Return the (x, y) coordinate for the center point of the cell that contains the specified text.  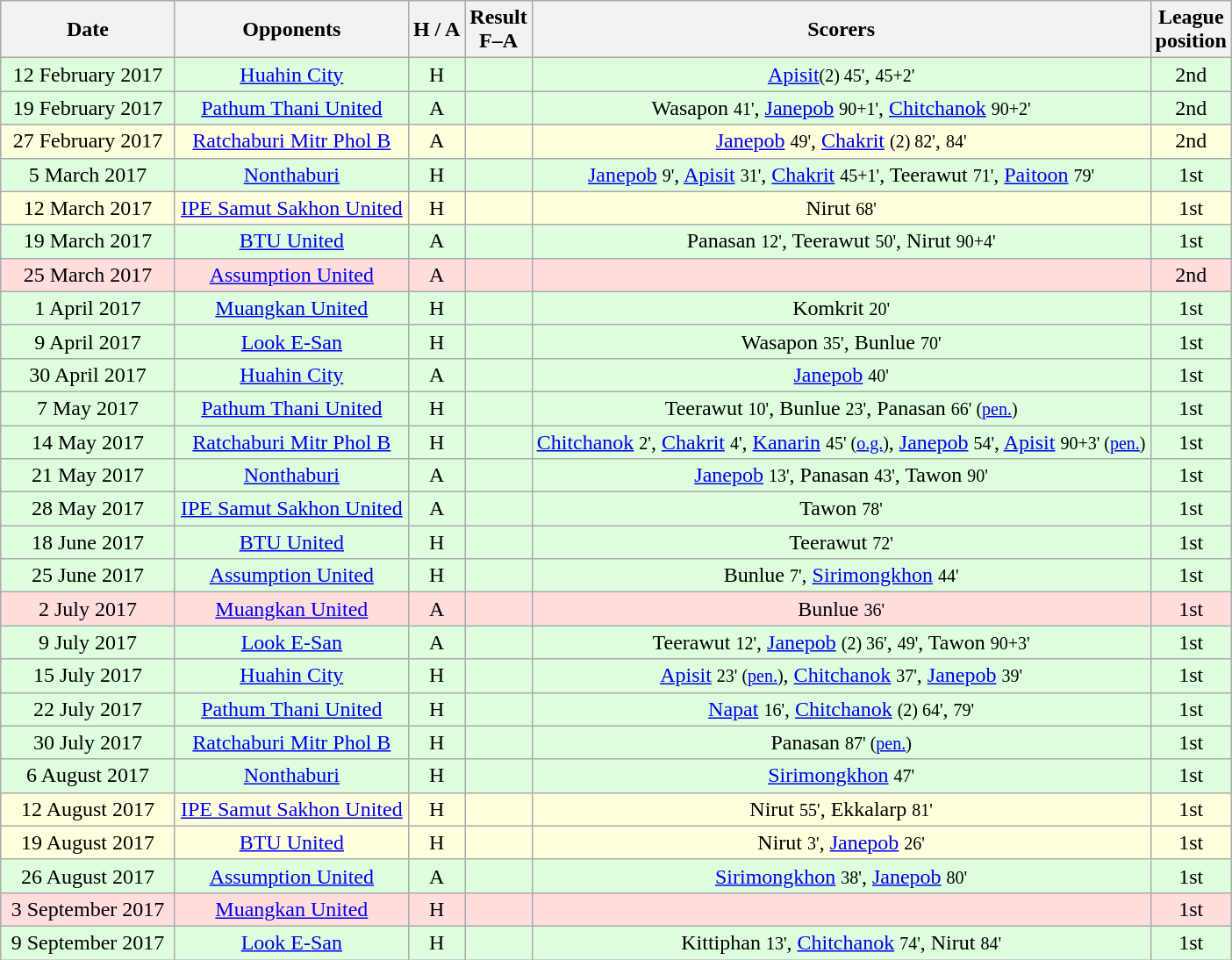
Komkrit 20' (841, 308)
19 August 2017 (88, 842)
30 July 2017 (88, 742)
Wasapon 41', Janepob 90+1', Chitchanok 90+2' (841, 108)
21 May 2017 (88, 476)
9 July 2017 (88, 642)
Sirimongkhon 47' (841, 776)
25 June 2017 (88, 576)
Leagueposition (1191, 30)
Wasapon 35', Bunlue 70' (841, 341)
12 March 2017 (88, 208)
Apisit 23' (pen.), Chitchanok 37', Janepob 39' (841, 676)
19 February 2017 (88, 108)
Nirut 3', Janepob 26' (841, 842)
Tawon 78' (841, 509)
1 April 2017 (88, 308)
Scorers (841, 30)
14 May 2017 (88, 441)
3 September 2017 (88, 909)
Sirimongkhon 38', Janepob 80' (841, 876)
Janepob 13', Panasan 43', Tawon 90' (841, 476)
30 April 2017 (88, 375)
12 August 2017 (88, 809)
Teerawut 10', Bunlue 23', Panasan 66' (pen.) (841, 408)
Chitchanok 2', Chakrit 4', Kanarin 45' (o.g.), Janepob 54', Apisit 90+3' (pen.) (841, 441)
Teerawut 12', Janepob (2) 36', 49', Tawon 90+3' (841, 642)
Janepob 49', Chakrit (2) 82', 84' (841, 141)
7 May 2017 (88, 408)
Opponents (291, 30)
Bunlue 7', Sirimongkhon 44' (841, 576)
Janepob 40' (841, 375)
9 April 2017 (88, 341)
Nirut 68' (841, 208)
25 March 2017 (88, 275)
Panasan 12', Teerawut 50', Nirut 90+4' (841, 241)
ResultF–A (498, 30)
12 February 2017 (88, 75)
26 August 2017 (88, 876)
27 February 2017 (88, 141)
28 May 2017 (88, 509)
19 March 2017 (88, 241)
Panasan 87' (pen.) (841, 742)
15 July 2017 (88, 676)
Napat 16', Chitchanok (2) 64', 79' (841, 709)
22 July 2017 (88, 709)
Teerawut 72' (841, 542)
Kittiphan 13', Chitchanok 74', Nirut 84' (841, 942)
18 June 2017 (88, 542)
Janepob 9', Apisit 31', Chakrit 45+1', Teerawut 71', Paitoon 79' (841, 175)
Nirut 55', Ekkalarp 81' (841, 809)
5 March 2017 (88, 175)
Date (88, 30)
6 August 2017 (88, 776)
Bunlue 36' (841, 609)
H / A (436, 30)
2 July 2017 (88, 609)
9 September 2017 (88, 942)
Apisit(2) 45', 45+2' (841, 75)
